Pinpoint the cell where the given text exists, returning its [x, y] midpoint coordinate. 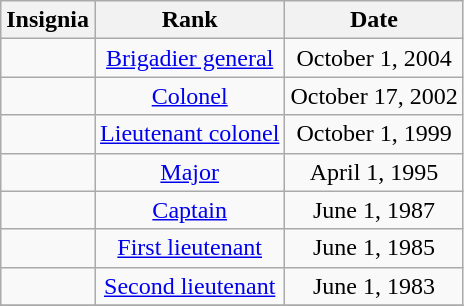
Captain [190, 210]
June 1, 1985 [374, 248]
April 1, 1995 [374, 172]
Insignia [48, 20]
October 1, 1999 [374, 134]
Second lieutenant [190, 286]
Lieutenant colonel [190, 134]
Brigadier general [190, 58]
First lieutenant [190, 248]
Rank [190, 20]
Date [374, 20]
Colonel [190, 96]
June 1, 1983 [374, 286]
June 1, 1987 [374, 210]
October 1, 2004 [374, 58]
October 17, 2002 [374, 96]
Major [190, 172]
